Pinpoint the cell where the given text exists, returning its [x, y] midpoint coordinate. 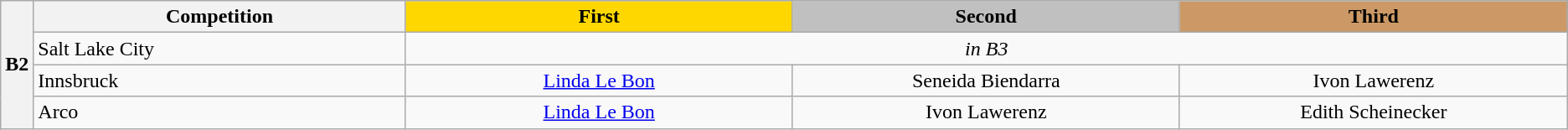
Edith Scheinecker [1374, 112]
Seneida Biendarra [986, 81]
Competition [219, 17]
Salt Lake City [219, 49]
in B3 [987, 49]
Innsbruck [219, 81]
Third [1374, 17]
Second [986, 17]
First [599, 17]
Arco [219, 112]
B2 [17, 65]
